Find where the given text appears and provide that cell's center as [X, Y] coordinate. 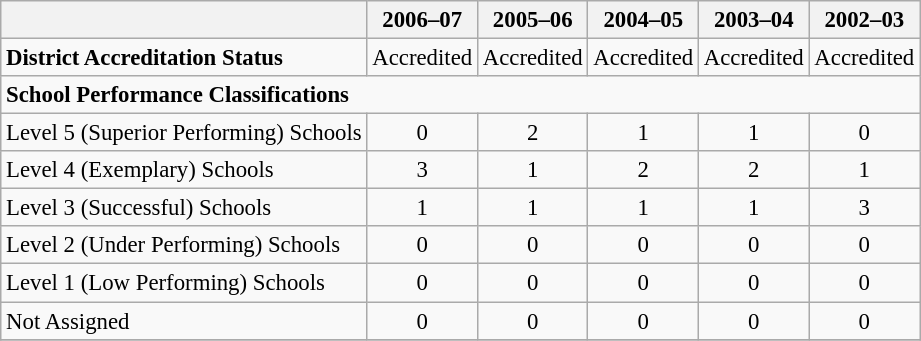
Level 3 (Successful) Schools [184, 208]
2006–07 [422, 20]
Not Assigned [184, 321]
2005–06 [532, 20]
Level 1 (Low Performing) Schools [184, 283]
Level 2 (Under Performing) Schools [184, 245]
Level 4 (Exemplary) Schools [184, 170]
2004–05 [644, 20]
2003–04 [754, 20]
School Performance Classifications [460, 95]
2002–03 [864, 20]
District Accreditation Status [184, 58]
Level 5 (Superior Performing) Schools [184, 133]
